Scan for the cell matching the given text and deliver its (x, y) coordinate at center. 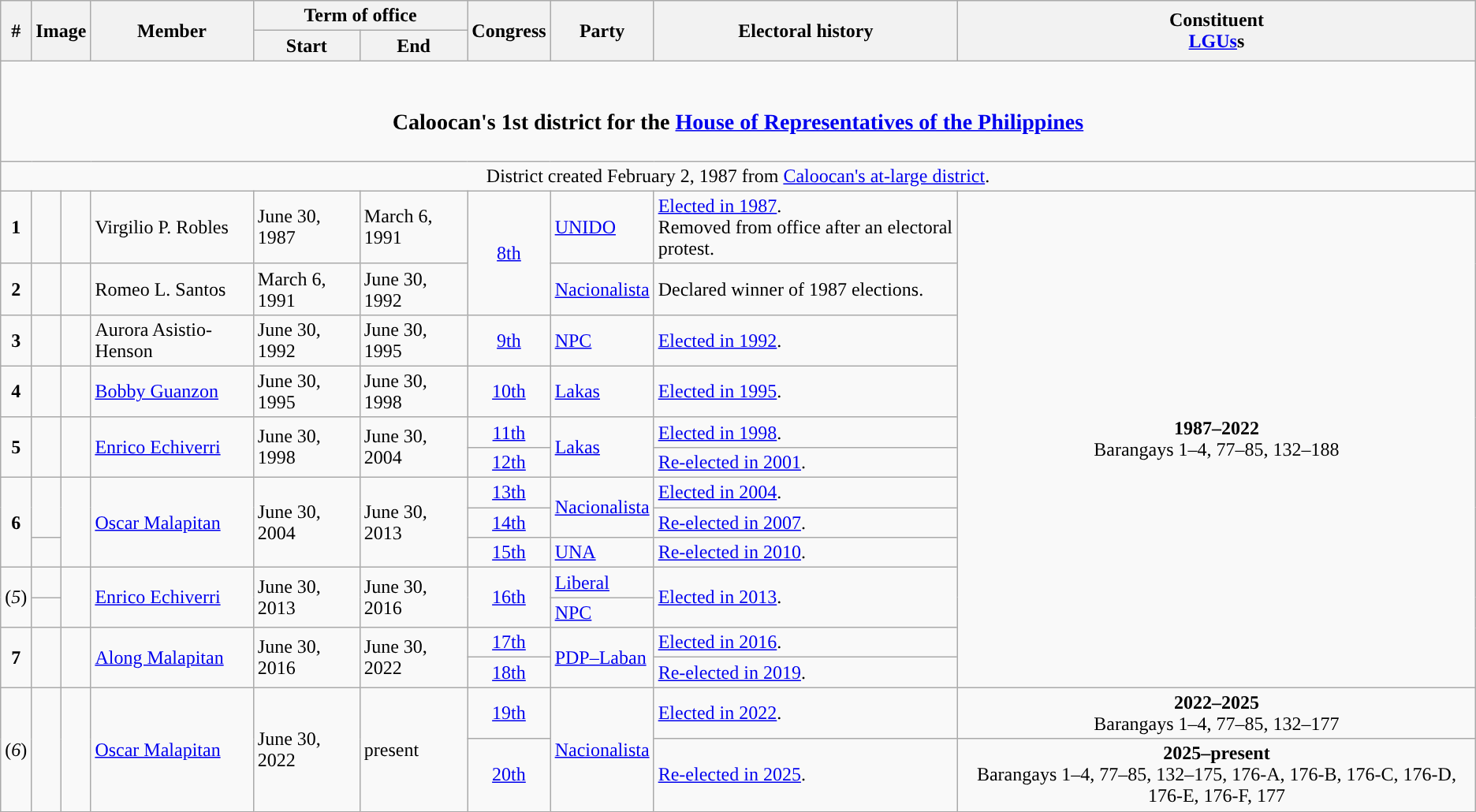
Start (306, 46)
Bobby Guanzon (172, 391)
16th (509, 598)
Image (61, 31)
June 30, 1987 (306, 227)
Congress (509, 31)
1 (16, 227)
# (16, 31)
Elected in 2004. (806, 493)
6 (16, 523)
Aurora Asistio-Henson (172, 341)
Elected in 1992. (806, 341)
12th (509, 462)
Virgilio P. Robles (172, 227)
UNA (602, 553)
End (413, 46)
Member (172, 31)
Elected in 2022. (806, 713)
9th (509, 341)
10th (509, 391)
PDP–Laban (602, 657)
13th (509, 493)
8th (509, 252)
Caloocan's 1st district for the House of Representatives of the Philippines (738, 110)
5 (16, 447)
Re-elected in 2007. (806, 523)
Elected in 1987.Removed from office after an electoral protest. (806, 227)
Re-elected in 2010. (806, 553)
3 (16, 341)
1987–2022Barangays 1–4, 77–85, 132–188 (1217, 439)
Elected in 1998. (806, 432)
15th (509, 553)
4 (16, 391)
Declared winner of 1987 elections. (806, 289)
(5) (16, 598)
Elected in 2013. (806, 598)
14th (509, 523)
Elected in 2016. (806, 643)
ConstituentLGUss (1217, 31)
2022–2025Barangays 1–4, 77–85, 132–177 (1217, 713)
18th (509, 672)
present (413, 749)
2025–presentBarangays 1–4, 77–85, 132–175, 176-A, 176-B, 176-C, 176-D, 176-E, 176-F, 177 (1217, 775)
2 (16, 289)
Re-elected in 2025. (806, 775)
Romeo L. Santos (172, 289)
11th (509, 432)
Electoral history (806, 31)
District created February 2, 1987 from Caloocan's at-large district. (738, 176)
Elected in 1995. (806, 391)
19th (509, 713)
Party (602, 31)
Re-elected in 2019. (806, 672)
Liberal (602, 583)
Term of office (360, 16)
(6) (16, 749)
UNIDO (602, 227)
Along Malapitan (172, 657)
20th (509, 775)
7 (16, 657)
Re-elected in 2001. (806, 462)
17th (509, 643)
